Pinpoint the cell where the given text exists, returning its (X, Y) midpoint coordinate. 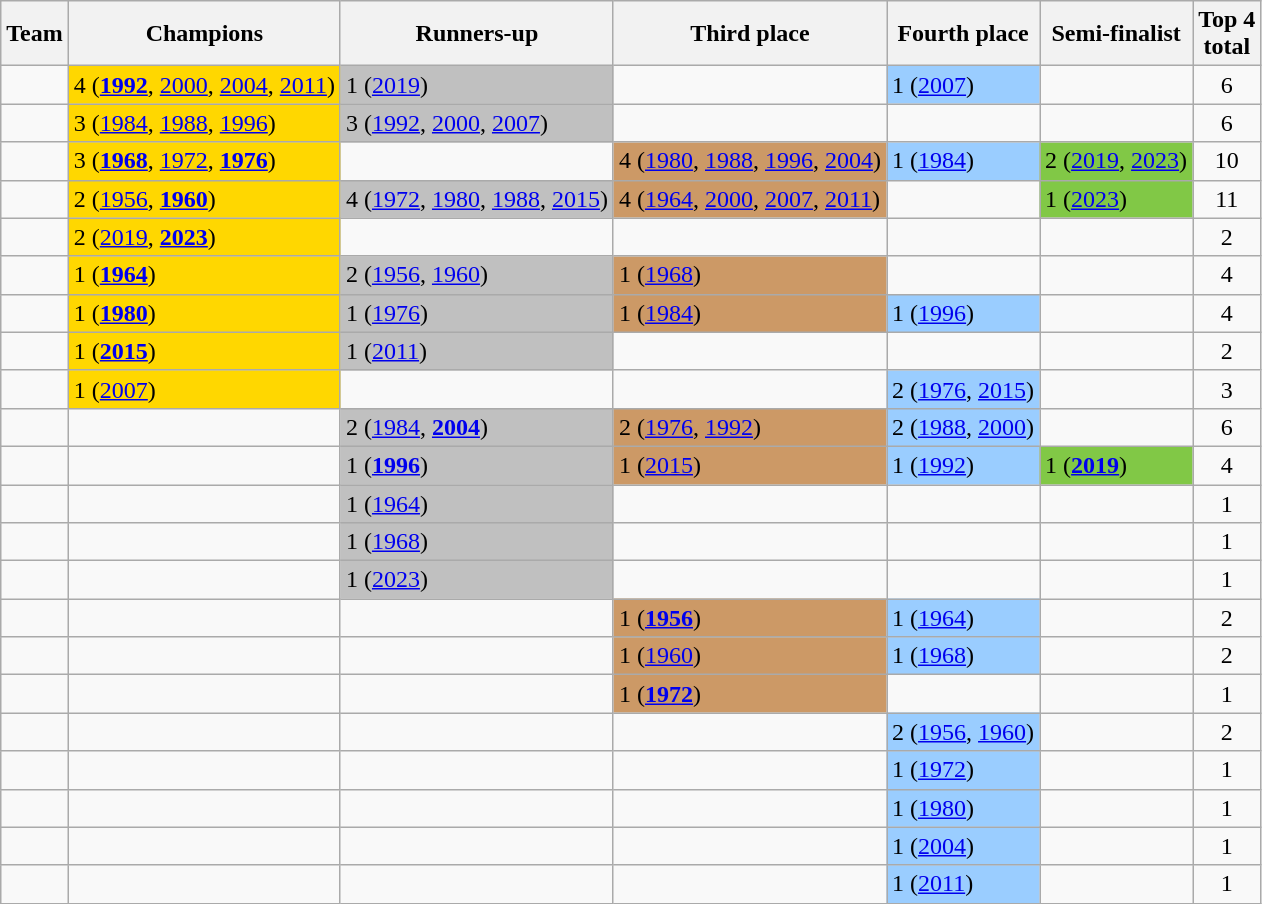
2 (1984, 2004) (476, 427)
1 (1960) (750, 656)
1 (2004) (964, 846)
3 (1227, 389)
4 (1964, 2000, 2007, 2011) (750, 199)
4 (1972, 1980, 1988, 2015) (476, 199)
Champions (204, 34)
3 (1992, 2000, 2007) (476, 123)
11 (1227, 199)
2 (1988, 2000) (964, 427)
1 (1992) (964, 465)
Team (35, 34)
Runners-up (476, 34)
10 (1227, 161)
2 (1976, 1992) (750, 427)
2 (1976, 2015) (964, 389)
Top 4total (1227, 34)
1 (1956) (750, 618)
4 (1992, 2000, 2004, 2011) (204, 85)
3 (1968, 1972, 1976) (204, 161)
4 (1980, 1988, 1996, 2004) (750, 161)
Semi-finalist (1116, 34)
3 (1984, 1988, 1996) (204, 123)
Fourth place (964, 34)
1 (1976) (476, 313)
Third place (750, 34)
